Provide the (X, Y) coordinate of the cell's center where the given text is located.  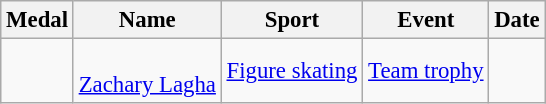
Date (517, 20)
Medal (38, 20)
Event (426, 20)
Sport (292, 20)
Zachary Lagha (147, 72)
Name (147, 20)
Figure skating (292, 72)
Team trophy (426, 72)
